Extract the [X, Y] coordinate from the center of the cell holding the provided text.  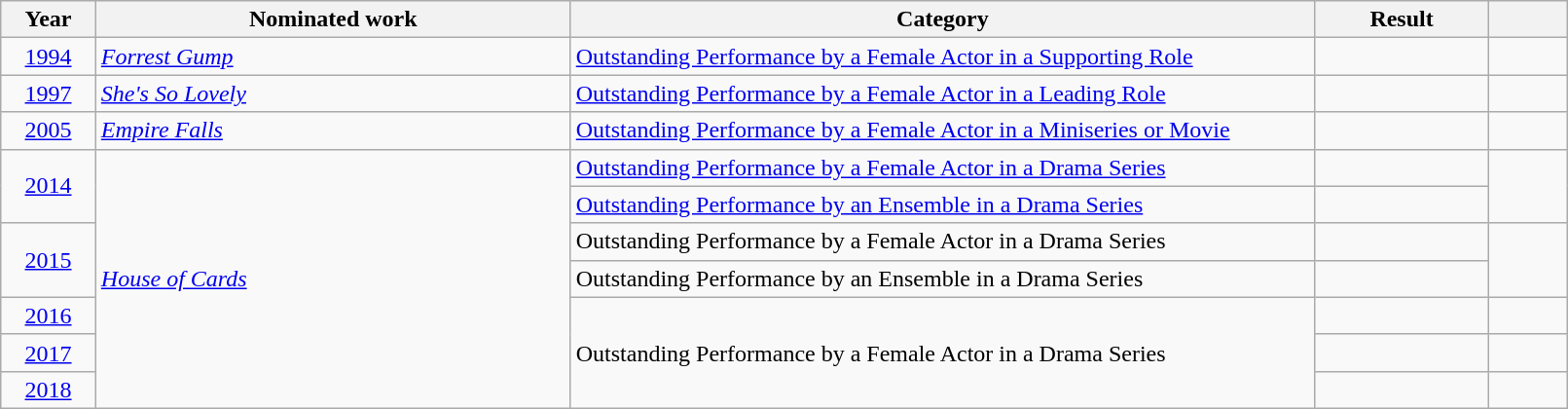
Empire Falls [333, 130]
1997 [49, 93]
2014 [49, 186]
Nominated work [333, 19]
Outstanding Performance by a Female Actor in a Supporting Role [942, 56]
Outstanding Performance by a Female Actor in a Miniseries or Movie [942, 130]
2016 [49, 316]
1994 [49, 56]
House of Cards [333, 279]
Outstanding Performance by a Female Actor in a Leading Role [942, 93]
2018 [49, 390]
Year [49, 19]
2015 [49, 260]
She's So Lovely [333, 93]
2017 [49, 353]
Category [942, 19]
Result [1402, 19]
Forrest Gump [333, 56]
2005 [49, 130]
